Output the (X, Y) coordinate of the center of the cell containing the given text.  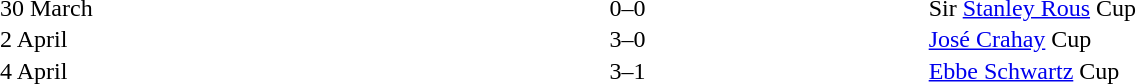
3–0 (628, 39)
